Return (x, y) of the center of cell containing provided text 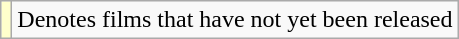
Denotes films that have not yet been released (235, 20)
